Determine the (x, y) coordinate at the center of the cell enclosing the given text.  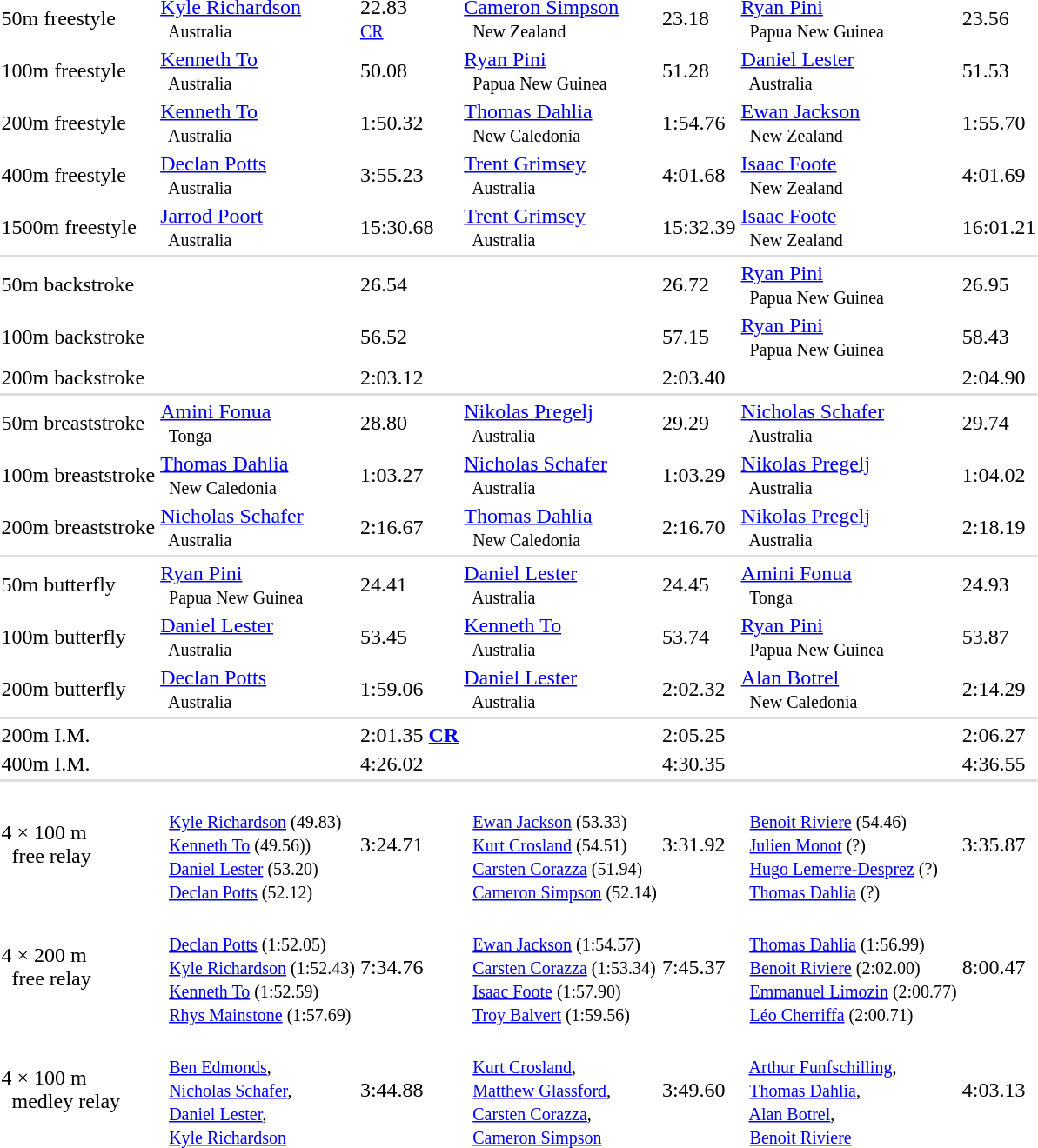
16:01.21 (999, 228)
Declan Potts (1:52.05) Kyle Richardson (1:52.43) Kenneth To (1:52.59) Rhys Mainstone (1:57.69) (258, 967)
50m backstroke (78, 285)
2:16.70 (699, 527)
3:24.71 (409, 844)
Kyle Richardson (49.83) Kenneth To (49.56)) Daniel Lester (53.20) Declan Potts (52.12) (258, 844)
57.15 (699, 337)
53.87 (999, 637)
26.72 (699, 285)
1:59.06 (409, 689)
50m butterfly (78, 584)
2:14.29 (999, 689)
7:45.37 (699, 967)
51.53 (999, 71)
400m I.M. (78, 764)
15:32.39 (699, 228)
400m freestyle (78, 176)
Jarrod Poort Australia (258, 228)
8:00.47 (999, 967)
2:01.35 CR (409, 735)
2:05.25 (699, 735)
1500m freestyle (78, 228)
29.74 (999, 423)
51.28 (699, 71)
2:02.32 (699, 689)
4:26.02 (409, 764)
26.95 (999, 285)
28.80 (409, 423)
3:31.92 (699, 844)
100m backstroke (78, 337)
2:16.67 (409, 527)
26.54 (409, 285)
100m freestyle (78, 71)
2:03.40 (699, 377)
Ewan Jackson (1:54.57) Carsten Corazza (1:53.34) Isaac Foote (1:57.90) Troy Balvert (1:59.56) (560, 967)
50m breaststroke (78, 423)
4:30.35 (699, 764)
24.93 (999, 584)
7:34.76 (409, 967)
4 × 200 m free relay (78, 967)
200m backstroke (78, 377)
100m breaststroke (78, 475)
Ewan Jackson New Zealand (849, 123)
24.45 (699, 584)
4:36.55 (999, 764)
2:06.27 (999, 735)
53.74 (699, 637)
4:01.69 (999, 176)
2:03.12 (409, 377)
Alan Botrel New Caledonia (849, 689)
15:30.68 (409, 228)
200m I.M. (78, 735)
200m butterfly (78, 689)
Ewan Jackson (53.33) Kurt Crosland (54.51) Carsten Corazza (51.94) Cameron Simpson (52.14) (560, 844)
1:55.70 (999, 123)
200m freestyle (78, 123)
1:03.29 (699, 475)
4:01.68 (699, 176)
56.52 (409, 337)
100m butterfly (78, 637)
53.45 (409, 637)
2:04.90 (999, 377)
2:18.19 (999, 527)
Thomas Dahlia (1:56.99) Benoit Riviere (2:02.00) Emmanuel Limozin (2:00.77) Léo Cherriffa (2:00.71) (849, 967)
1:54.76 (699, 123)
1:04.02 (999, 475)
1:03.27 (409, 475)
4 × 100 m free relay (78, 844)
58.43 (999, 337)
3:55.23 (409, 176)
1:50.32 (409, 123)
50.08 (409, 71)
24.41 (409, 584)
Benoit Riviere (54.46) Julien Monot (?) Hugo Lemerre-Desprez (?) Thomas Dahlia (?) (849, 844)
200m breaststroke (78, 527)
29.29 (699, 423)
3:35.87 (999, 844)
